Provide the [X, Y] coordinate of the cell's center where the given text is located.  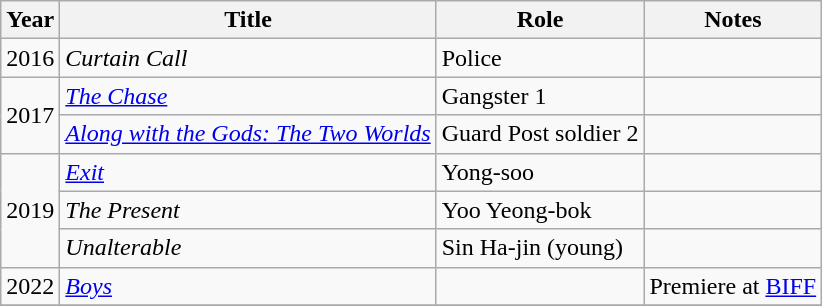
Unalterable [248, 248]
2019 [30, 210]
Along with the Gods: The Two Worlds [248, 134]
Role [540, 20]
2022 [30, 286]
Exit [248, 172]
2016 [30, 58]
The Present [248, 210]
Year [30, 20]
The Chase [248, 96]
Sin Ha-jin (young) [540, 248]
Police [540, 58]
Premiere at BIFF [733, 286]
Gangster 1 [540, 96]
Curtain Call [248, 58]
Notes [733, 20]
Guard Post soldier 2 [540, 134]
Yoo Yeong-bok [540, 210]
Title [248, 20]
Yong-soo [540, 172]
2017 [30, 115]
Boys [248, 286]
